Return the (X, Y) coordinate for the center point of the cell that contains the specified text.  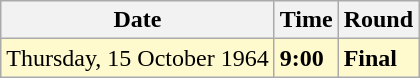
Thursday, 15 October 1964 (138, 58)
Time (306, 20)
Date (138, 20)
Round (378, 20)
Final (378, 58)
9:00 (306, 58)
